Search for the cell housing the specified text and yield its [X, Y] center coordinate. 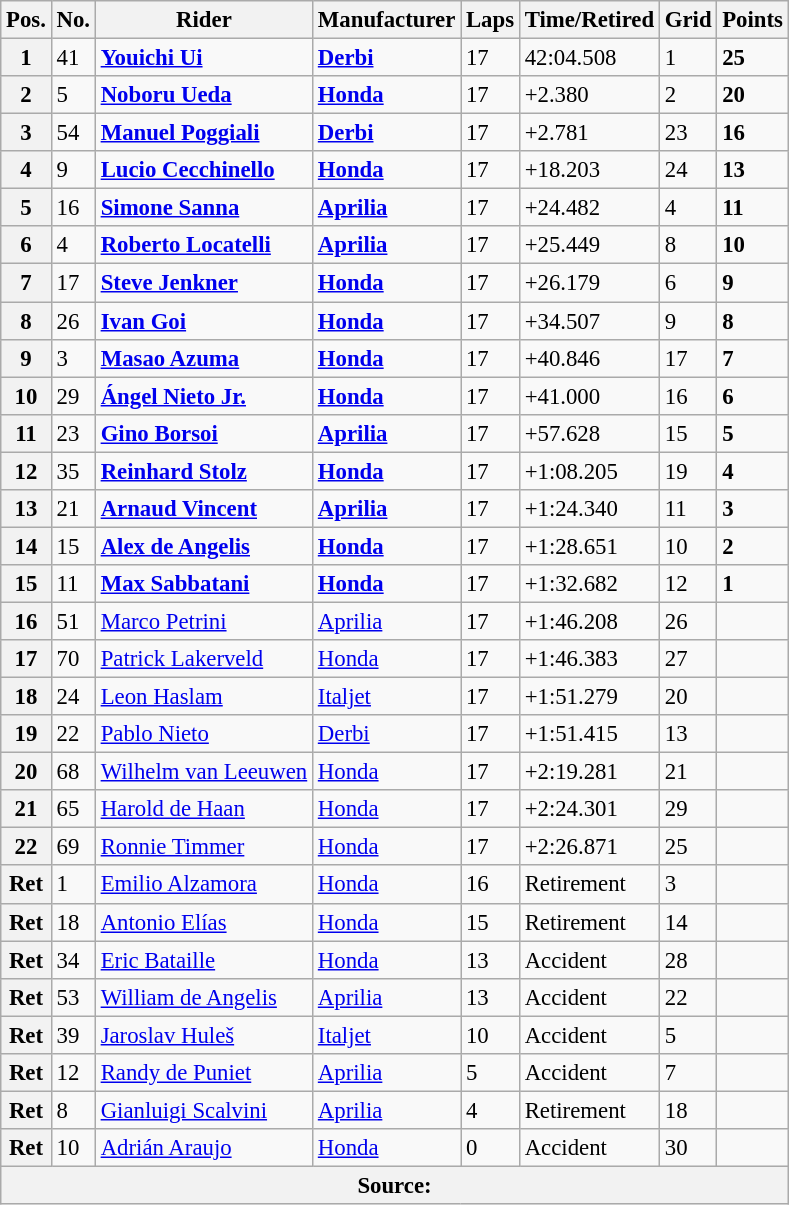
+1:46.383 [589, 659]
+41.000 [589, 396]
0 [490, 1148]
Antonio Elías [204, 922]
Masao Azuma [204, 358]
Wilhelm van Leeuwen [204, 772]
69 [73, 847]
Adrián Araujo [204, 1148]
Source: [395, 1185]
Harold de Haan [204, 809]
Laps [490, 20]
Marco Petrini [204, 621]
Jaroslav Huleš [204, 1035]
Max Sabbatani [204, 584]
41 [73, 58]
+34.507 [589, 321]
Lucio Cecchinello [204, 170]
65 [73, 809]
Ronnie Timmer [204, 847]
+40.846 [589, 358]
+1:51.279 [589, 697]
70 [73, 659]
+57.628 [589, 433]
+1:32.682 [589, 584]
51 [73, 621]
+2.781 [589, 133]
+1:08.205 [589, 471]
54 [73, 133]
Patrick Lakerveld [204, 659]
Grid [688, 20]
Eric Bataille [204, 960]
Pablo Nieto [204, 734]
Time/Retired [589, 20]
68 [73, 772]
Gianluigi Scalvini [204, 1110]
Gino Borsoi [204, 433]
30 [688, 1148]
+1:46.208 [589, 621]
+25.449 [589, 245]
Emilio Alzamora [204, 885]
+2.380 [589, 95]
27 [688, 659]
Ivan Goi [204, 321]
Randy de Puniet [204, 1073]
39 [73, 1035]
28 [688, 960]
Manuel Poggiali [204, 133]
Noboru Ueda [204, 95]
Rider [204, 20]
+26.179 [589, 283]
Roberto Locatelli [204, 245]
+2:24.301 [589, 809]
Simone Sanna [204, 208]
Steve Jenkner [204, 283]
35 [73, 471]
+1:28.651 [589, 546]
Leon Haslam [204, 697]
Points [752, 20]
Reinhard Stolz [204, 471]
Alex de Angelis [204, 546]
Pos. [26, 20]
Ángel Nieto Jr. [204, 396]
53 [73, 997]
Arnaud Vincent [204, 509]
William de Angelis [204, 997]
+24.482 [589, 208]
+18.203 [589, 170]
+1:24.340 [589, 509]
Manufacturer [387, 20]
+1:51.415 [589, 734]
42:04.508 [589, 58]
+2:26.871 [589, 847]
Youichi Ui [204, 58]
+2:19.281 [589, 772]
No. [73, 20]
34 [73, 960]
